Scan for the cell matching the given text and deliver its [x, y] coordinate at center. 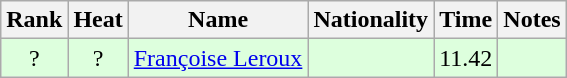
Rank [34, 20]
Time [466, 20]
Nationality [371, 20]
Notes [532, 20]
Heat [98, 20]
Françoise Leroux [218, 58]
Name [218, 20]
11.42 [466, 58]
